Provide the (x, y) coordinate of the cell's center where the given text is located.  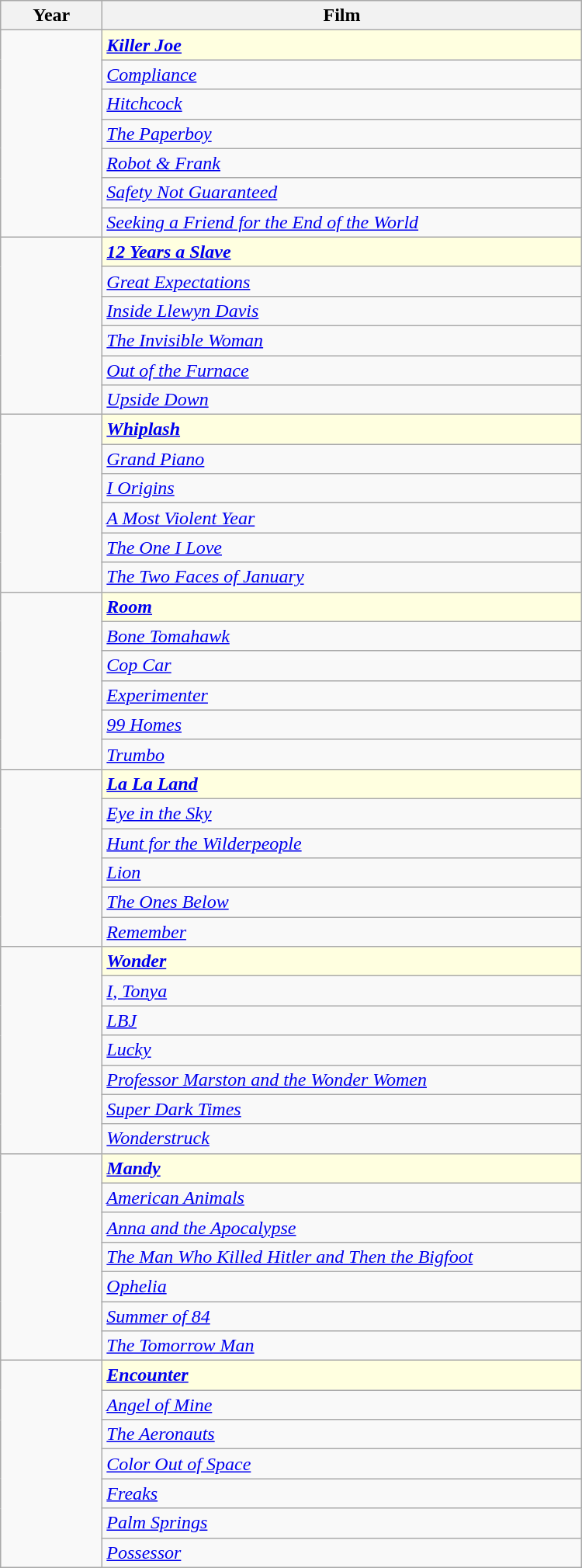
Palm Springs (341, 1523)
Grand Piano (341, 459)
Freaks (341, 1493)
Hunt for the Wilderpeople (341, 843)
99 Homes (341, 725)
Bone Tomahawk (341, 636)
American Animals (341, 1198)
Remember (341, 932)
Trumbo (341, 754)
Ophelia (341, 1286)
Wonder (341, 961)
Wonderstruck (341, 1139)
The Paperboy (341, 134)
Summer of 84 (341, 1316)
Super Dark Times (341, 1109)
Angel of Mine (341, 1405)
Cop Car (341, 666)
Lucky (341, 1050)
Encounter (341, 1375)
Anna and the Apocalypse (341, 1227)
The Two Faces of January (341, 577)
Inside Llewyn Davis (341, 311)
12 Years a Slave (341, 252)
Year (51, 16)
Whiplash (341, 429)
The Invisible Woman (341, 340)
Room (341, 607)
Film (341, 16)
Mandy (341, 1168)
La La Land (341, 784)
Eye in the Sky (341, 813)
The Man Who Killed Hitler and Then the Bigfoot (341, 1257)
Hitchcock (341, 104)
Possessor (341, 1552)
Color Out of Space (341, 1464)
Safety Not Guaranteed (341, 193)
The One I Love (341, 548)
Robot & Frank (341, 163)
The Aeronauts (341, 1434)
Professor Marston and the Wonder Women (341, 1080)
Killer Joe (341, 45)
The Tomorrow Man (341, 1346)
I Origins (341, 488)
The Ones Below (341, 902)
LBJ (341, 1020)
Out of the Furnace (341, 370)
A Most Violent Year (341, 518)
Compliance (341, 75)
Seeking a Friend for the End of the World (341, 222)
I, Tonya (341, 991)
Experimenter (341, 695)
Great Expectations (341, 281)
Upside Down (341, 400)
Lion (341, 873)
